Find where the given text appears and provide that cell's center as (X, Y) coordinate. 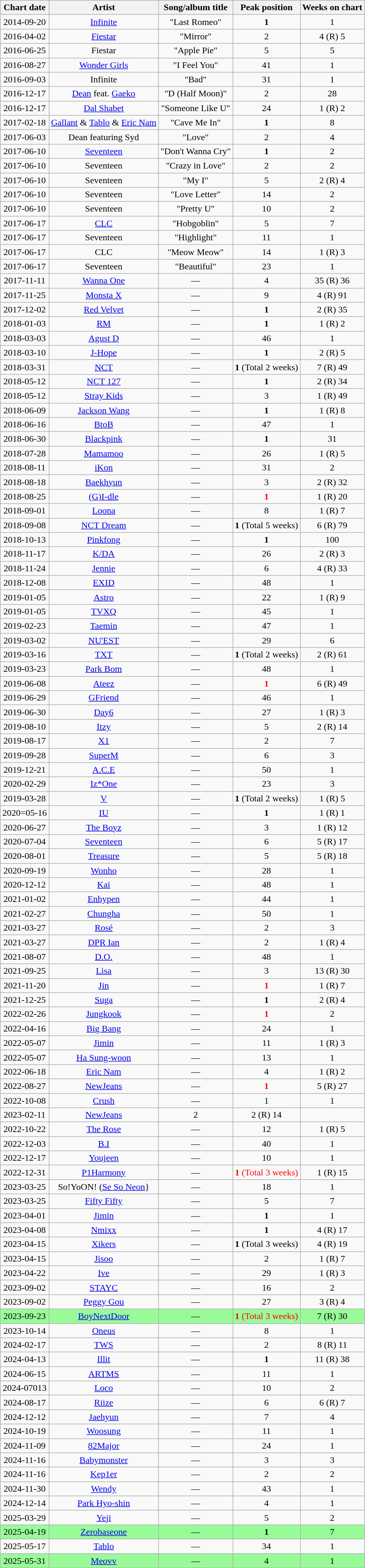
2024-11-30 (25, 1489)
1 (R) 20 (332, 496)
2022-10-08 (25, 1101)
13 (266, 1057)
9 (266, 295)
(G)I-dle (104, 496)
4 (R) 5 (332, 36)
"Apple Pie" (196, 51)
7 (R) 49 (332, 367)
Nmixx (104, 1230)
100 (332, 540)
Loona (104, 511)
Xikers (104, 1244)
Kep1er (104, 1474)
Zerobaseone (104, 1532)
2019-12-21 (25, 770)
2017-11-25 (25, 295)
"Someone Like U" (196, 108)
4 (R) 17 (332, 1230)
2 (R) 3 (332, 554)
43 (266, 1489)
Jennie (104, 568)
2020-12-12 (25, 885)
Jackson Wang (104, 410)
Stray Kids (104, 396)
2024-04-13 (25, 1359)
TWS (104, 1345)
Woosung (104, 1431)
2 (R) 34 (332, 381)
BoyNextDoor (104, 1316)
6 (R) 7 (332, 1403)
2021-08-07 (25, 957)
TVXQ (104, 611)
Eric Nam (104, 1072)
1 (R) 15 (332, 1172)
41 (266, 65)
TXT (104, 655)
"Don't Wanna Cry" (196, 151)
EXID (104, 583)
NCT (104, 367)
2020=05-16 (25, 813)
5 (R) 17 (332, 841)
Pinkfong (104, 540)
2019-03-16 (25, 655)
Treasure (104, 856)
1 (R) 1 (332, 813)
5 (R) 27 (332, 1086)
2024-06-15 (25, 1374)
Riize (104, 1403)
2019-08-17 (25, 741)
DPR Ian (104, 942)
Yeji (104, 1517)
Meovv (104, 1561)
Wonder Girls (104, 65)
2020-02-29 (25, 784)
2017-12-02 (25, 309)
J-Hope (104, 353)
2019-03-23 (25, 669)
2018-08-25 (25, 496)
Kai (104, 885)
2022-10-22 (25, 1129)
Peggy Gou (104, 1302)
Jungkook (104, 1014)
2016-09-03 (25, 79)
1 (R) 12 (332, 827)
Tablo (104, 1546)
Artist (104, 8)
Oneus (104, 1330)
2022-12-31 (25, 1172)
2019-08-10 (25, 727)
2024-12-12 (25, 1417)
A.C.E (104, 770)
Astro (104, 597)
6 (R) 79 (332, 525)
2016-04-02 (25, 36)
STAYC (104, 1287)
2022-06-18 (25, 1072)
Peak position (266, 8)
2025-04-19 (25, 1532)
45 (266, 611)
NCT 127 (104, 381)
"Hobgoblin" (196, 223)
2024-08-17 (25, 1403)
44 (266, 899)
Park Bom (104, 669)
Chungha (104, 914)
Park Hyo-shin (104, 1503)
Wanna One (104, 281)
2018-06-09 (25, 410)
Wendy (104, 1489)
2024-11-09 (25, 1446)
Lisa (104, 971)
2025-05-31 (25, 1561)
2019-03-02 (25, 640)
2018-01-03 (25, 324)
2021-09-25 (25, 971)
BtoB (104, 425)
iKon (104, 468)
4 (R) 19 (332, 1244)
P1Harmony (104, 1172)
1 (R) 8 (332, 410)
16 (266, 1287)
2022-12-03 (25, 1144)
Dean feat. Gaeko (104, 94)
IU (104, 813)
2017-06-03 (25, 137)
2018-09-08 (25, 525)
1 (R) 9 (332, 597)
2019-09-28 (25, 755)
2017-11-11 (25, 281)
Monsta X (104, 295)
Song/album title (196, 8)
2023-04-22 (25, 1273)
Ha Sung-woon (104, 1057)
"Cave Me In" (196, 122)
2019-06-30 (25, 712)
2019-02-23 (25, 626)
Crush (104, 1101)
"Bad" (196, 79)
2016-08-27 (25, 65)
Jisoo (104, 1259)
"Love Letter" (196, 195)
"D (Half Moon)" (196, 94)
2025-03-29 (25, 1517)
2020-07-04 (25, 841)
2018-11-24 (25, 568)
Big Bang (104, 1028)
2018-12-08 (25, 583)
2018-03-31 (25, 367)
40 (266, 1144)
V (104, 798)
D.O. (104, 957)
The Rose (104, 1129)
"Highlight" (196, 238)
18 (266, 1187)
12 (266, 1129)
2022-12-17 (25, 1158)
The Boyz (104, 827)
Gallant & Tablo & Eric Nam (104, 122)
13 (R) 30 (332, 971)
GFriend (104, 698)
2 (R) 32 (332, 482)
RM (104, 324)
NCT Dream (104, 525)
22 (266, 597)
Ive (104, 1273)
Weeks on chart (332, 8)
2014-09-20 (25, 22)
"Crazy in Love" (196, 165)
2018-03-10 (25, 353)
Illit (104, 1359)
Rosé (104, 928)
35 (R) 36 (332, 281)
1 (Total 5 weeks) (266, 525)
2018-03-03 (25, 338)
2021-12-25 (25, 1000)
Blackpink (104, 439)
2018-11-17 (25, 554)
2018-08-11 (25, 468)
2 (R) 35 (332, 309)
34 (266, 1546)
Ateez (104, 683)
2023-09-23 (25, 1316)
2020-09-19 (25, 870)
Itzy (104, 727)
82Major (104, 1446)
Red Velvet (104, 309)
4 (R) 33 (332, 568)
2023-04-08 (25, 1230)
1 (R) 49 (332, 396)
2024-10-19 (25, 1431)
2024-02-17 (25, 1345)
2018-07-28 (25, 453)
2018-06-16 (25, 425)
7 (R) 30 (332, 1316)
Babymonster (104, 1460)
"Pretty U" (196, 209)
2018-09-01 (25, 511)
4 (R) 91 (332, 295)
2023-04-01 (25, 1215)
SuperM (104, 755)
5 (R) 18 (332, 856)
2 (R) 5 (332, 353)
Jin (104, 985)
Dean featuring Syd (104, 137)
2024-07013 (25, 1388)
2019-06-29 (25, 698)
2025-05-17 (25, 1546)
2023-02-11 (25, 1115)
K/DA (104, 554)
2021-11-20 (25, 985)
Loco (104, 1388)
2 (R) 61 (332, 655)
2021-02-27 (25, 914)
NU'EST (104, 640)
2017-02-18 (25, 122)
2018-06-30 (25, 439)
2020-08-01 (25, 856)
1 (R) 4 (332, 942)
"Meow Meow" (196, 252)
2016-06-25 (25, 51)
Fifty Fifty (104, 1201)
11 (R) 38 (332, 1359)
6 (R) 49 (332, 683)
Agust D (104, 338)
Taemin (104, 626)
Wonho (104, 870)
"Love" (196, 137)
"My I" (196, 180)
"Beautiful" (196, 266)
Suga (104, 1000)
"I Feel You" (196, 65)
2022-02-26 (25, 1014)
Dal Shabet (104, 108)
8 (R) 11 (332, 1345)
3 (R) 4 (332, 1302)
Iz*One (104, 784)
So!YoON! (Se So Neon} (104, 1187)
Enhypen (104, 899)
2024-12-14 (25, 1503)
2019-06-08 (25, 683)
"Mirror" (196, 36)
ARTMS (104, 1374)
2018-08-18 (25, 482)
2018-10-13 (25, 540)
"Last Romeo" (196, 22)
B.I (104, 1144)
Chart date (25, 8)
Day6 (104, 712)
Jaehyun (104, 1417)
2023-10-14 (25, 1330)
Mamamoo (104, 453)
2022-04-16 (25, 1028)
2019-03-28 (25, 798)
X1 (104, 741)
Baekhyun (104, 482)
2021-01-02 (25, 899)
Youjeen (104, 1158)
2020-06-27 (25, 827)
2022-08-27 (25, 1086)
